Capture the cell that displays the provided text and extract its (x, y) central coordinate. 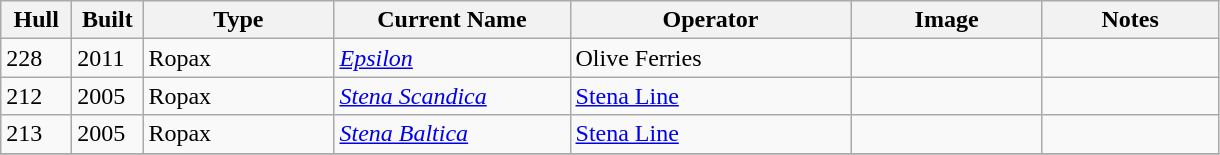
Stena Baltica (452, 134)
Operator (710, 20)
2011 (108, 58)
213 (36, 134)
Image (946, 20)
Notes (1130, 20)
228 (36, 58)
Stena Scandica (452, 96)
Epsilon (452, 58)
Hull (36, 20)
Olive Ferries (710, 58)
212 (36, 96)
Current Name (452, 20)
Built (108, 20)
Type (238, 20)
